Identify which cell holds the provided text, then report its [x, y] central coordinate. 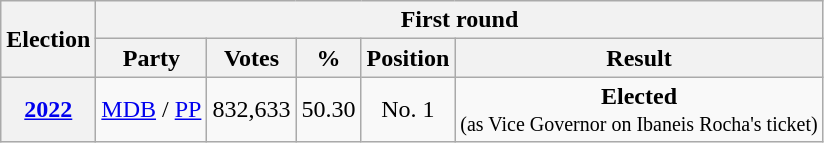
Election [48, 39]
% [328, 58]
2022 [48, 110]
MDB / PP [152, 110]
Position [408, 58]
Party [152, 58]
50.30 [328, 110]
Votes [252, 58]
Elected(as Vice Governor on Ibaneis Rocha's ticket) [639, 110]
First round [460, 20]
832,633 [252, 110]
No. 1 [408, 110]
Result [639, 58]
